Return the [X, Y] coordinate for the center point of the cell that contains the specified text.  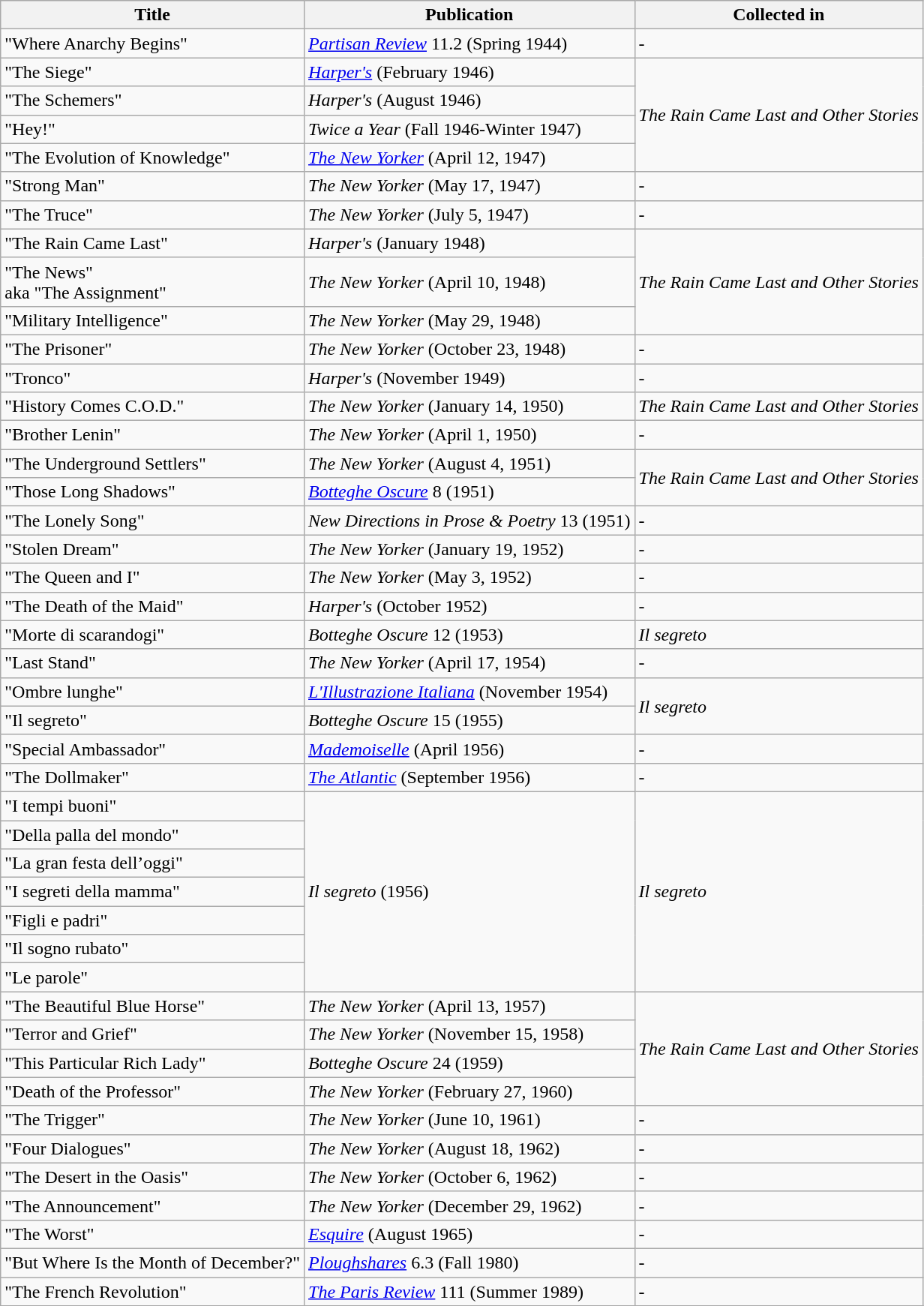
"Stolen Dream" [153, 549]
"The Underground Settlers" [153, 464]
"Figli e padri" [153, 920]
Publication [469, 15]
The New Yorker (April 12, 1947) [469, 158]
The Atlantic (September 1956) [469, 777]
"The Announcement" [153, 1205]
Twice a Year (Fall 1946-Winter 1947) [469, 129]
"The Siege" [153, 72]
Collected in [778, 15]
"Last Stand" [153, 663]
"Le parole" [153, 977]
"The Dollmaker" [153, 777]
Il segreto (1956) [469, 891]
"Death of the Professor" [153, 1091]
"Four Dialogues" [153, 1148]
Harper's (February 1946) [469, 72]
Harper's (November 1949) [469, 377]
"History Comes C.O.D." [153, 407]
Title [153, 15]
The Paris Review 111 (Summer 1989) [469, 1291]
"Morte di scarandogi" [153, 635]
"La gran festa dell’oggi" [153, 863]
"I segreti della mamma" [153, 892]
The New Yorker (January 14, 1950) [469, 407]
"The Queen and I" [153, 578]
"The Beautiful Blue Horse" [153, 1006]
Botteghe Oscure 15 (1955) [469, 720]
"But Where Is the Month of December?" [153, 1262]
"Brother Lenin" [153, 435]
"Where Anarchy Begins" [153, 44]
The New Yorker (April 13, 1957) [469, 1006]
"The Trigger" [153, 1120]
"The Lonely Song" [153, 521]
Botteghe Oscure 24 (1959) [469, 1063]
"Tronco" [153, 377]
The New Yorker (May 17, 1947) [469, 186]
"The Evolution of Knowledge" [153, 158]
Harper's (October 1952) [469, 606]
Partisan Review 11.2 (Spring 1944) [469, 44]
"I tempi buoni" [153, 806]
"The Schemers" [153, 101]
"Strong Man" [153, 186]
"Ombre lunghe" [153, 692]
The New Yorker (June 10, 1961) [469, 1120]
"The Rain Came Last" [153, 243]
The New Yorker (April 17, 1954) [469, 663]
The New Yorker (January 19, 1952) [469, 549]
"This Particular Rich Lady" [153, 1063]
The New Yorker (August 18, 1962) [469, 1148]
"The Worst" [153, 1234]
"Il segreto" [153, 720]
The New Yorker (November 15, 1958) [469, 1034]
The New Yorker (July 5, 1947) [469, 215]
"Il sogno rubato" [153, 949]
Harper's (August 1946) [469, 101]
"The Truce" [153, 215]
The New Yorker (October 6, 1962) [469, 1177]
"Hey!" [153, 129]
"Special Ambassador" [153, 749]
The New Yorker (December 29, 1962) [469, 1205]
Botteghe Oscure 8 (1951) [469, 492]
The New Yorker (May 29, 1948) [469, 320]
The New Yorker (October 23, 1948) [469, 349]
L'Illustrazione Italiana (November 1954) [469, 692]
The New Yorker (May 3, 1952) [469, 578]
Harper's (January 1948) [469, 243]
The New Yorker (April 10, 1948) [469, 282]
The New Yorker (April 1, 1950) [469, 435]
"Military Intelligence" [153, 320]
Botteghe Oscure 12 (1953) [469, 635]
"Terror and Grief" [153, 1034]
"Those Long Shadows" [153, 492]
"The French Revolution" [153, 1291]
The New Yorker (August 4, 1951) [469, 464]
Ploughshares 6.3 (Fall 1980) [469, 1262]
New Directions in Prose & Poetry 13 (1951) [469, 521]
"The News"aka "The Assignment" [153, 282]
"Della palla del mondo" [153, 835]
The New Yorker (February 27, 1960) [469, 1091]
Mademoiselle (April 1956) [469, 749]
Esquire (August 1965) [469, 1234]
"The Desert in the Oasis" [153, 1177]
"The Prisoner" [153, 349]
"The Death of the Maid" [153, 606]
